Return the (x, y) coordinate for the center point of the cell that contains the specified text.  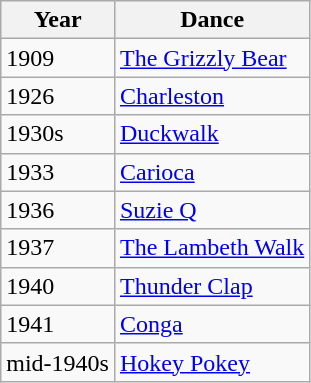
Dance (212, 20)
1940 (58, 286)
1936 (58, 210)
Duckwalk (212, 134)
Year (58, 20)
1926 (58, 96)
1941 (58, 324)
1933 (58, 172)
Conga (212, 324)
1930s (58, 134)
1909 (58, 58)
Charleston (212, 96)
Suzie Q (212, 210)
Carioca (212, 172)
mid-1940s (58, 362)
1937 (58, 248)
The Grizzly Bear (212, 58)
Thunder Clap (212, 286)
Hokey Pokey (212, 362)
The Lambeth Walk (212, 248)
